Output the (X, Y) coordinate of the center of the cell containing the given text.  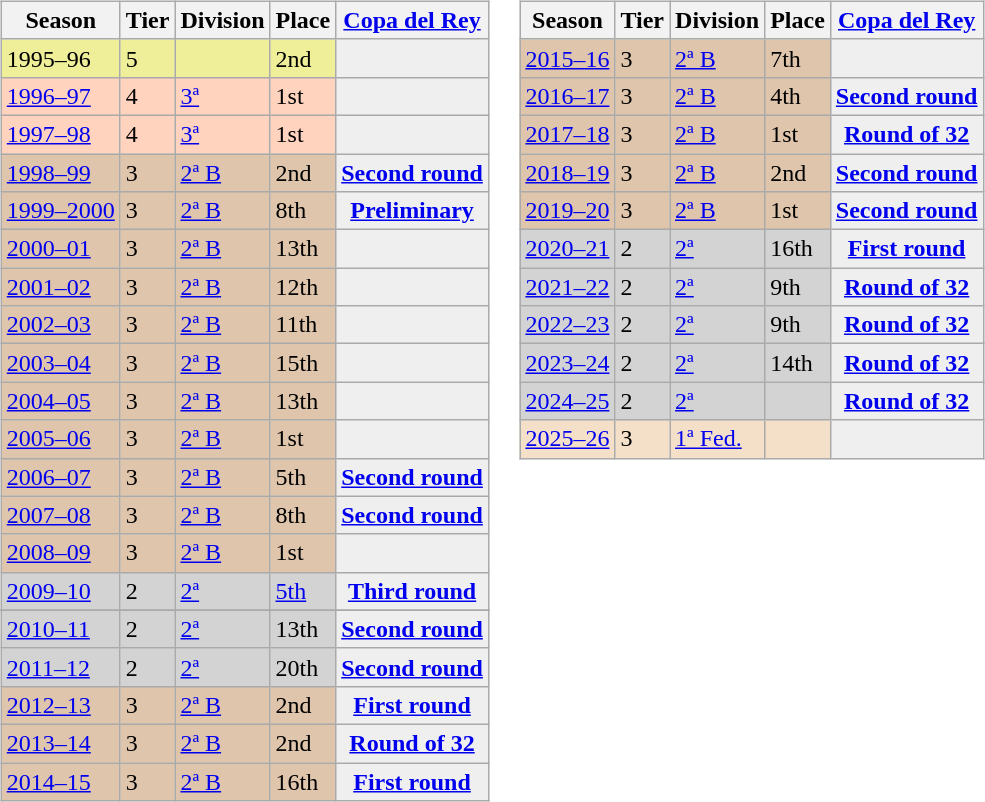
2006–07 (60, 477)
1998–99 (60, 173)
12th (303, 287)
2002–03 (60, 325)
Third round (412, 591)
15th (303, 363)
2005–06 (60, 439)
2010–11 (60, 629)
2019–20 (568, 211)
1ª Fed. (718, 439)
1997–98 (60, 134)
1996–97 (60, 96)
2000–01 (60, 249)
2023–24 (568, 363)
2016–17 (568, 96)
20th (303, 667)
2024–25 (568, 401)
2014–15 (60, 781)
Preliminary (412, 211)
1999–2000 (60, 211)
2007–08 (60, 515)
5 (148, 58)
2009–10 (60, 591)
2003–04 (60, 363)
2022–23 (568, 325)
2018–19 (568, 173)
2017–18 (568, 134)
2008–09 (60, 553)
2012–13 (60, 705)
2004–05 (60, 401)
2011–12 (60, 667)
2013–14 (60, 743)
14th (798, 363)
1995–96 (60, 58)
11th (303, 325)
2020–21 (568, 249)
2021–22 (568, 287)
7th (798, 58)
2015–16 (568, 58)
4th (798, 96)
2001–02 (60, 287)
2025–26 (568, 439)
